Detect which cell encompasses the target text, then output its [X, Y] center coordinate. 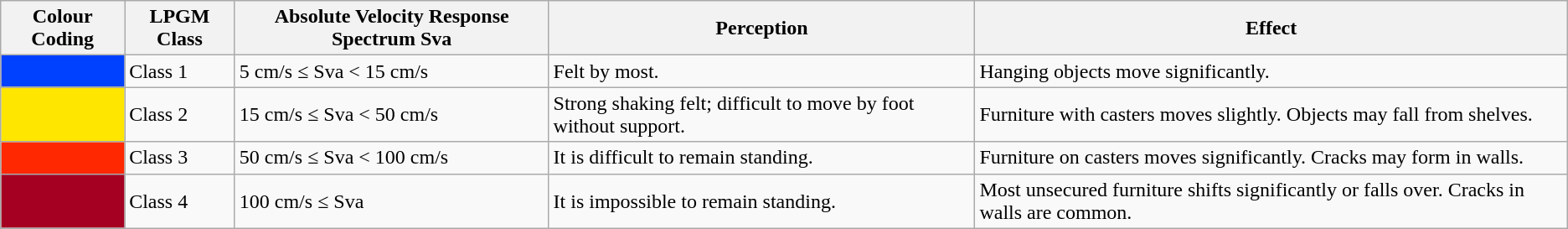
Felt by most. [762, 71]
Effect [1271, 29]
Most unsecured furniture shifts significantly or falls over. Cracks in walls are common. [1271, 201]
Class 1 [180, 71]
Strong shaking felt; difficult to move by foot without support. [762, 114]
LPGM Class [180, 29]
5 cm/s ≤ Sva < 15 cm/s [392, 71]
Hanging objects move significantly. [1271, 71]
Perception [762, 29]
Colour Coding [63, 29]
Furniture with casters moves slightly. Objects may fall from shelves. [1271, 114]
It is impossible to remain standing. [762, 201]
15 cm/s ≤ Sva < 50 cm/s [392, 114]
Class 4 [180, 201]
Furniture on casters moves significantly. Cracks may form in walls. [1271, 158]
50 cm/s ≤ Sva < 100 cm/s [392, 158]
Class 2 [180, 114]
100 cm/s ≤ Sva [392, 201]
Class 3 [180, 158]
Absolute Velocity Response Spectrum Sva [392, 29]
It is difficult to remain standing. [762, 158]
